For the text-containing cell, return its midpoint in (x, y) coordinate format. 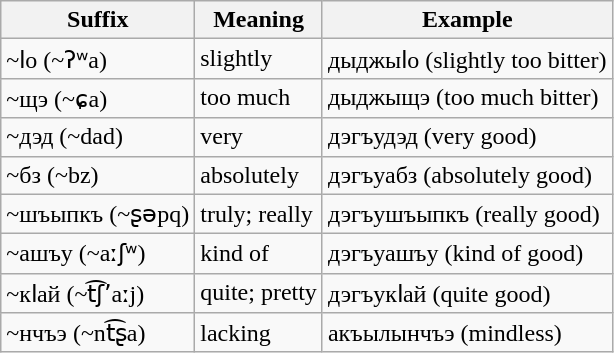
дэгъуашъу (kind of good) (467, 254)
~кӏай (~t͡ʃʼaːj) (98, 293)
~щэ (~ɕa) (98, 98)
дыджыщэ (too much bitter) (467, 98)
дыджыӏо (slightly too bitter) (467, 59)
lacking (259, 333)
дэгъудэд (very good) (467, 137)
very (259, 137)
дэгъукӏай (quite good) (467, 293)
~ашъу (~aːʃʷ) (98, 254)
дэгъуабз (absolutely good) (467, 175)
too much (259, 98)
Example (467, 20)
~шъыпкъ (~ʂəpq) (98, 214)
Meaning (259, 20)
kind of (259, 254)
quite; pretty (259, 293)
truly; really (259, 214)
~бз (~bz) (98, 175)
акъылынчъэ (mindless) (467, 333)
~нчъэ (~nt͡ʂa) (98, 333)
~ӏо (~ʔʷa) (98, 59)
absolutely (259, 175)
дэгъушъыпкъ (really good) (467, 214)
~дэд (~dad) (98, 137)
slightly (259, 59)
Suffix (98, 20)
